Return the (x, y) coordinate for the center point of the cell that contains the specified text.  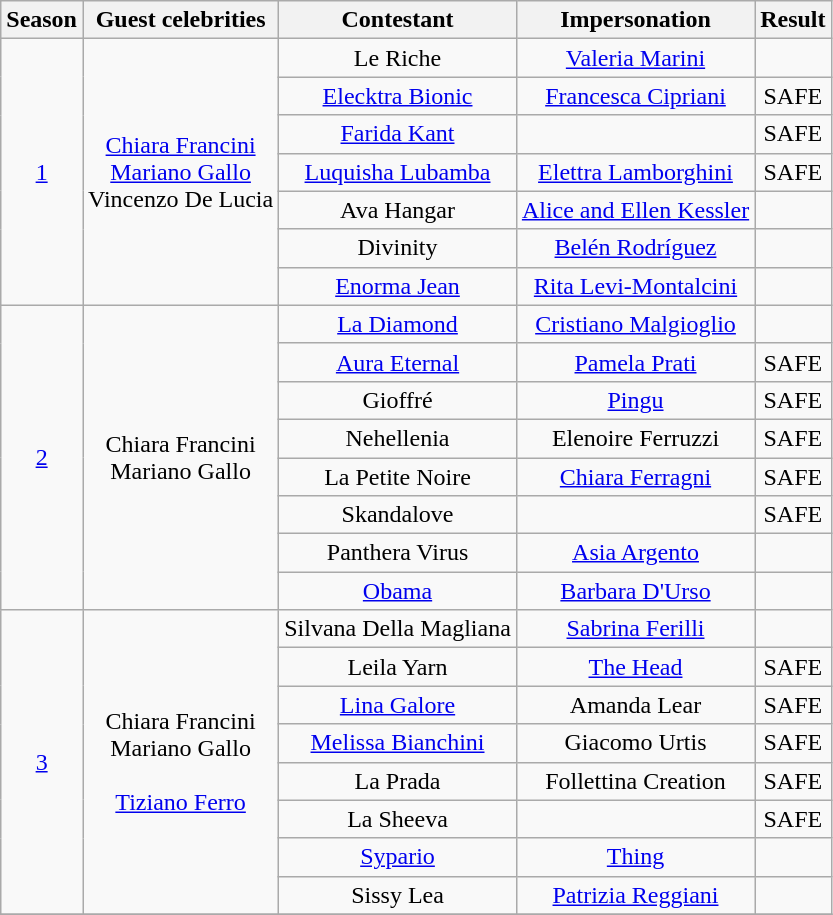
Farida Kant (398, 134)
Chiara FranciniMariano GalloVincenzo De Lucia (180, 172)
Sissy Lea (398, 895)
La Sheeva (398, 819)
Silvana Della Magliana (398, 629)
Panthera Virus (398, 553)
Chiara Ferragni (635, 477)
Cristiano Malgioglio (635, 324)
Sypario (398, 857)
Guest celebrities (180, 20)
Contestant (398, 20)
Gioffré (398, 400)
3 (42, 762)
Amanda Lear (635, 705)
Season (42, 20)
La Diamond (398, 324)
Le Riche (398, 58)
Francesca Cipriani (635, 96)
Enorma Jean (398, 286)
Valeria Marini (635, 58)
La Prada (398, 781)
Belén Rodríguez (635, 248)
Barbara D'Urso (635, 591)
Thing (635, 857)
Patrizia Reggiani (635, 895)
1 (42, 172)
Giacomo Urtis (635, 743)
Chiara FranciniMariano GalloTiziano Ferro (180, 762)
Melissa Bianchini (398, 743)
Obama (398, 591)
La Petite Noire (398, 477)
Skandalove (398, 515)
Nehellenia (398, 438)
Divinity (398, 248)
Follettina Creation (635, 781)
Elenoire Ferruzzi (635, 438)
Ava Hangar (398, 210)
Impersonation (635, 20)
Asia Argento (635, 553)
Lina Galore (398, 705)
Elecktra Bionic (398, 96)
Luquisha Lubamba (398, 172)
2 (42, 457)
Aura Eternal (398, 362)
Pamela Prati (635, 362)
Pingu (635, 400)
Rita Levi-Montalcini (635, 286)
Sabrina Ferilli (635, 629)
Elettra Lamborghini (635, 172)
Leila Yarn (398, 667)
Chiara FranciniMariano Gallo (180, 457)
Alice and Ellen Kessler (635, 210)
Result (793, 20)
The Head (635, 667)
